Search for the cell housing the specified text and yield its [x, y] center coordinate. 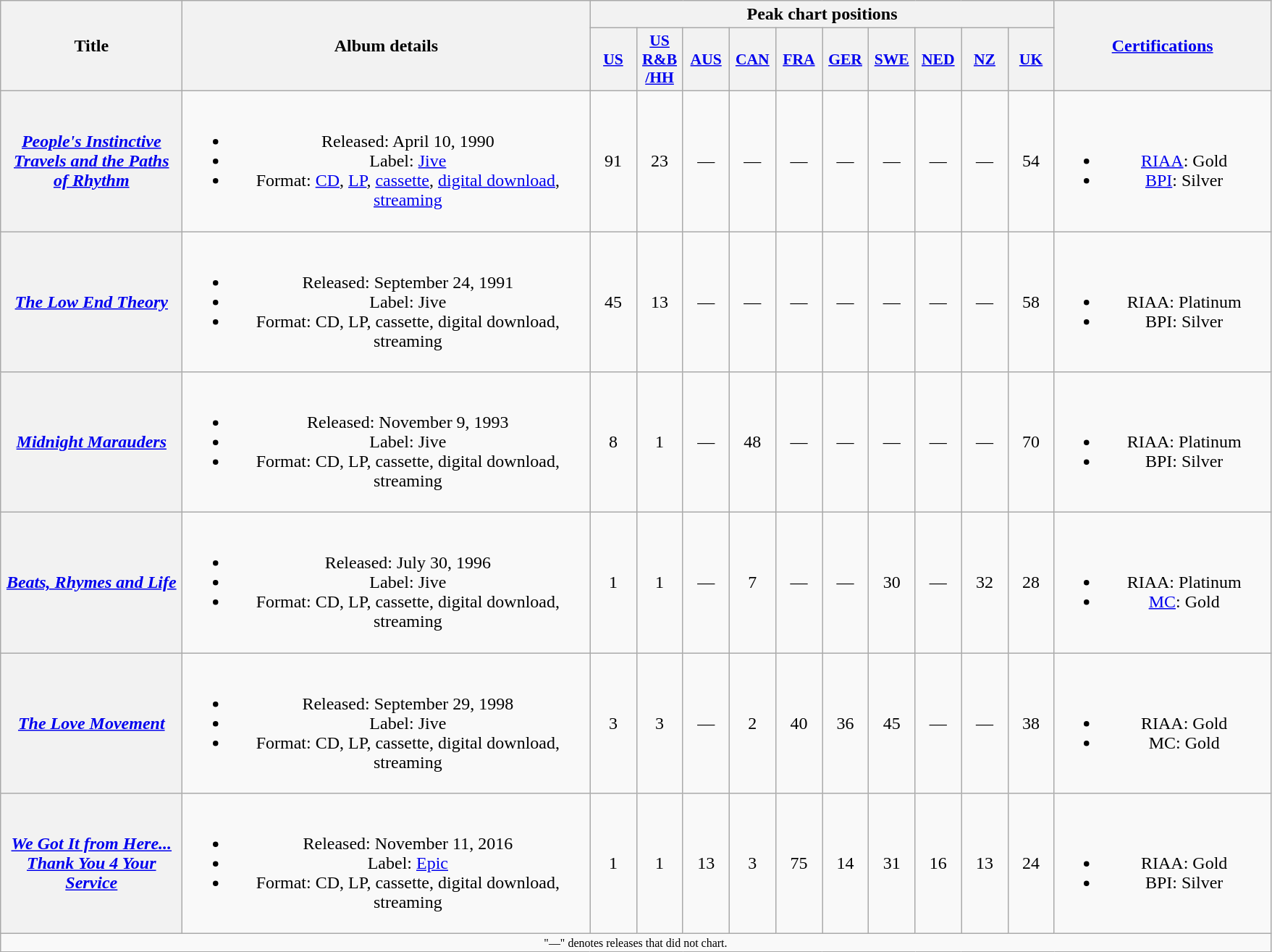
31 [892, 864]
48 [752, 442]
We Got It from Here... Thank You 4 Your Service [91, 864]
The Love Movement [91, 723]
Midnight Marauders [91, 442]
Released: September 29, 1998Label: JiveFormat: CD, LP, cassette, digital download, streaming [387, 723]
GER [846, 59]
75 [799, 864]
54 [1031, 161]
16 [938, 864]
Released: September 24, 1991Label: JiveFormat: CD, LP, cassette, digital download, streaming [387, 302]
UK [1031, 59]
Released: November 9, 1993Label: JiveFormat: CD, LP, cassette, digital download, streaming [387, 442]
NZ [985, 59]
SWE [892, 59]
14 [846, 864]
7 [752, 583]
Released: November 11, 2016Label: EpicFormat: CD, LP, cassette, digital download, streaming [387, 864]
24 [1031, 864]
8 [613, 442]
2 [752, 723]
Certifications [1163, 46]
USR&B/HH [660, 59]
Released: April 10, 1990Label: JiveFormat: CD, LP, cassette, digital download, streaming [387, 161]
Released: July 30, 1996Label: JiveFormat: CD, LP, cassette, digital download, streaming [387, 583]
38 [1031, 723]
70 [1031, 442]
NED [938, 59]
28 [1031, 583]
40 [799, 723]
AUS [706, 59]
91 [613, 161]
Title [91, 46]
30 [892, 583]
23 [660, 161]
The Low End Theory [91, 302]
RIAA: GoldMC: Gold [1163, 723]
36 [846, 723]
Peak chart positions [822, 14]
"—" denotes releases that did not chart. [636, 943]
FRA [799, 59]
People's Instinctive Travels and the Paths of Rhythm [91, 161]
58 [1031, 302]
Album details [387, 46]
US [613, 59]
RIAA: PlatinumMC: Gold [1163, 583]
CAN [752, 59]
Beats, Rhymes and Life [91, 583]
32 [985, 583]
